Detect which cell encompasses the target text, then output its [x, y] center coordinate. 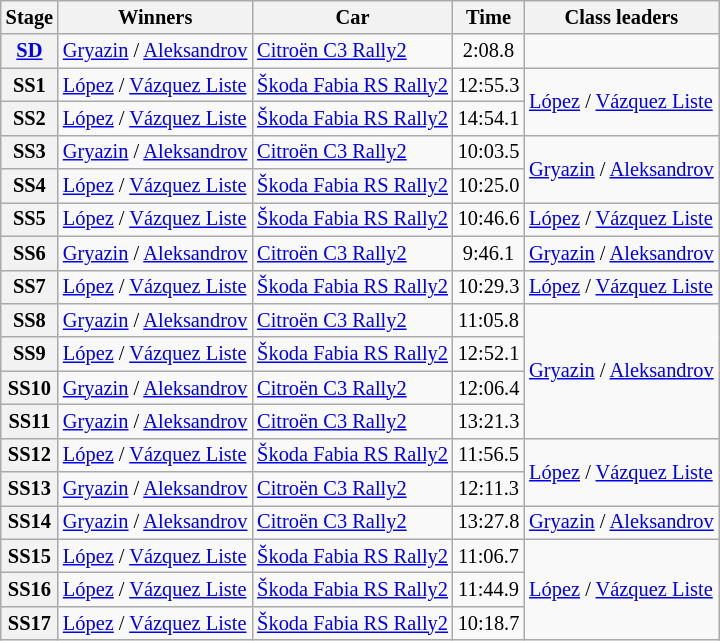
10:18.7 [488, 623]
SS9 [30, 354]
Class leaders [621, 17]
13:27.8 [488, 522]
10:03.5 [488, 152]
11:44.9 [488, 589]
SS14 [30, 522]
Time [488, 17]
SS1 [30, 85]
SS15 [30, 556]
SS13 [30, 489]
9:46.1 [488, 253]
SS6 [30, 253]
SS2 [30, 118]
10:25.0 [488, 186]
Winners [155, 17]
SS3 [30, 152]
12:52.1 [488, 354]
SS8 [30, 320]
10:46.6 [488, 219]
12:06.4 [488, 388]
12:11.3 [488, 489]
SS4 [30, 186]
SS17 [30, 623]
2:08.8 [488, 51]
SS12 [30, 455]
SS11 [30, 421]
Car [352, 17]
SS16 [30, 589]
SS7 [30, 287]
SS5 [30, 219]
Stage [30, 17]
SD [30, 51]
14:54.1 [488, 118]
10:29.3 [488, 287]
SS10 [30, 388]
11:56.5 [488, 455]
11:06.7 [488, 556]
11:05.8 [488, 320]
13:21.3 [488, 421]
12:55.3 [488, 85]
